Find where the given text appears and provide that cell's center as [x, y] coordinate. 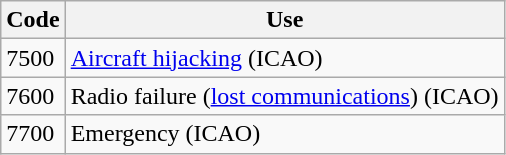
Code [33, 20]
Aircraft hijacking (ICAO) [284, 58]
7500 [33, 58]
7700 [33, 134]
Use [284, 20]
7600 [33, 96]
Radio failure (lost communications) (ICAO) [284, 96]
Emergency (ICAO) [284, 134]
